Locate the cell with the specified text and output its (x, y) center coordinate. 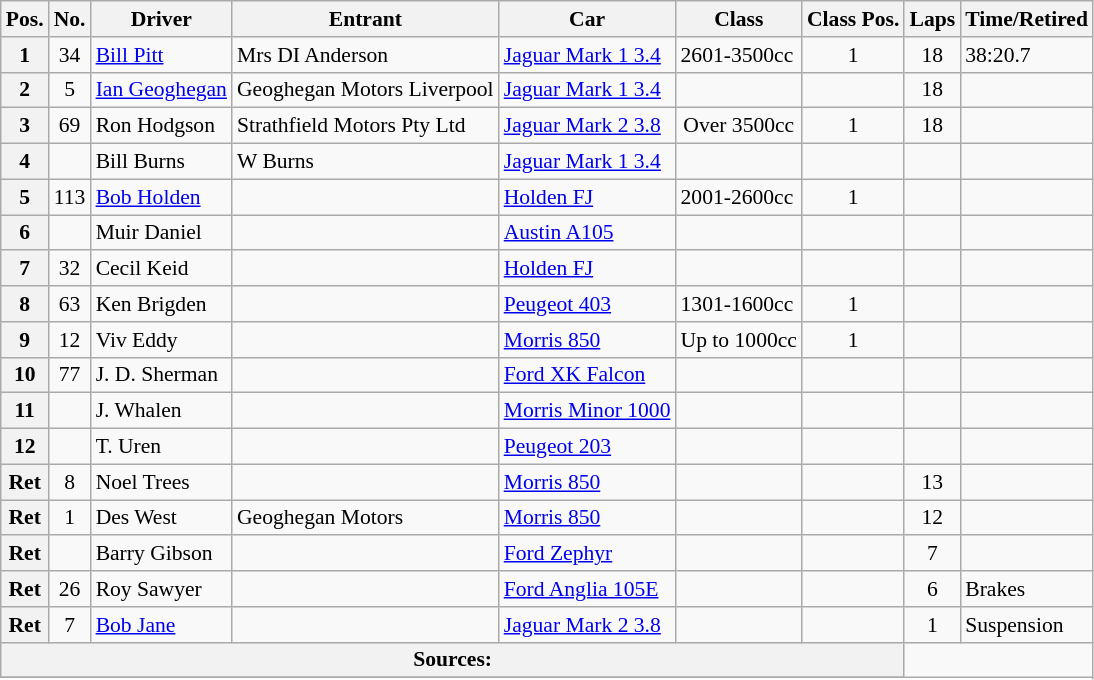
Driver (162, 19)
2001-2600cc (739, 197)
Suspension (1026, 625)
Ford XK Falcon (588, 375)
38:20.7 (1026, 55)
Entrant (366, 19)
Bill Pitt (162, 55)
Sources: (453, 660)
Roy Sawyer (162, 589)
J. D. Sherman (162, 375)
Peugeot 403 (588, 304)
Ford Zephyr (588, 554)
Ron Hodgson (162, 126)
Bob Holden (162, 197)
13 (932, 482)
4 (25, 162)
Class Pos. (853, 19)
Class (739, 19)
T. Uren (162, 447)
Des West (162, 518)
Up to 1000cc (739, 340)
Barry Gibson (162, 554)
11 (25, 411)
Morris Minor 1000 (588, 411)
Bob Jane (162, 625)
1301-1600cc (739, 304)
Pos. (25, 19)
63 (70, 304)
Time/Retired (1026, 19)
69 (70, 126)
10 (25, 375)
2 (25, 90)
3 (25, 126)
Over 3500cc (739, 126)
Bill Burns (162, 162)
W Burns (366, 162)
32 (70, 269)
2601-3500cc (739, 55)
Geoghegan Motors (366, 518)
77 (70, 375)
No. (70, 19)
Mrs DI Anderson (366, 55)
Geoghegan Motors Liverpool (366, 90)
Muir Daniel (162, 233)
Ford Anglia 105E (588, 589)
113 (70, 197)
J. Whalen (162, 411)
Ian Geoghegan (162, 90)
Cecil Keid (162, 269)
Noel Trees (162, 482)
Strathfield Motors Pty Ltd (366, 126)
26 (70, 589)
Viv Eddy (162, 340)
Peugeot 203 (588, 447)
Brakes (1026, 589)
Ken Brigden (162, 304)
34 (70, 55)
Laps (932, 19)
9 (25, 340)
Car (588, 19)
Austin A105 (588, 233)
